Find where the given text appears and provide that cell's center as (x, y) coordinate. 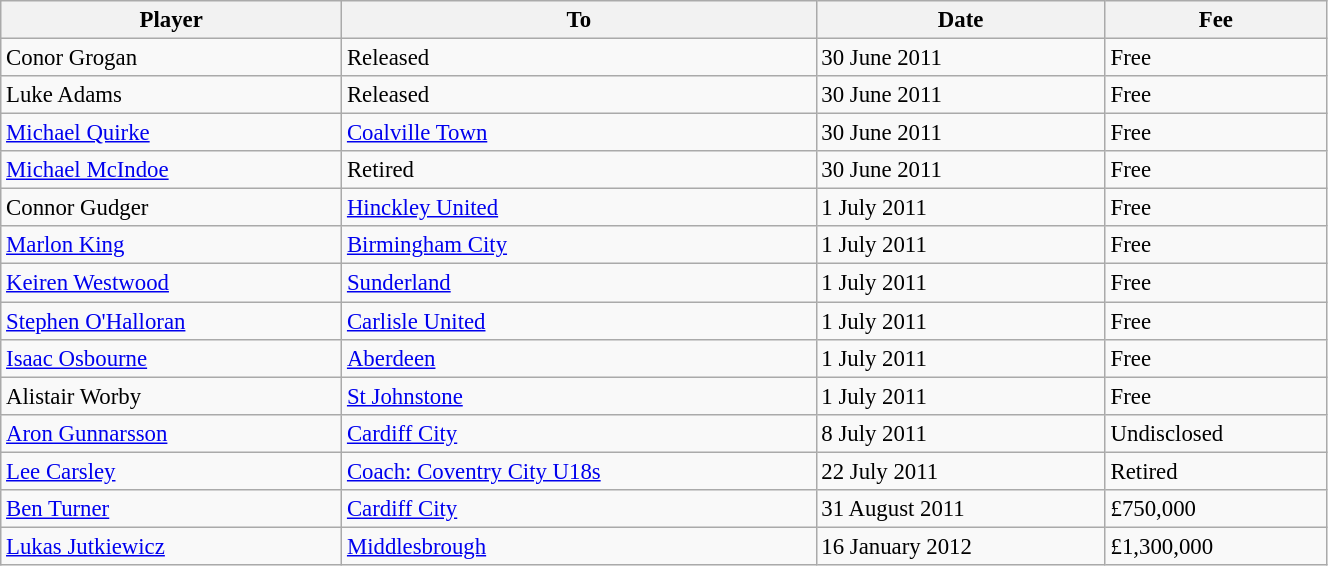
£1,300,000 (1216, 546)
Carlisle United (579, 321)
Connor Gudger (172, 208)
Date (960, 20)
Fee (1216, 20)
16 January 2012 (960, 546)
Coach: Coventry City U18s (579, 471)
Sunderland (579, 283)
Keiren Westwood (172, 283)
Michael McIndoe (172, 170)
Isaac Osbourne (172, 358)
Luke Adams (172, 95)
31 August 2011 (960, 509)
Player (172, 20)
Conor Grogan (172, 58)
Marlon King (172, 245)
Birmingham City (579, 245)
Undisclosed (1216, 433)
Coalville Town (579, 133)
22 July 2011 (960, 471)
Aberdeen (579, 358)
8 July 2011 (960, 433)
Middlesbrough (579, 546)
Stephen O'Halloran (172, 321)
Alistair Worby (172, 396)
Michael Quirke (172, 133)
Lukas Jutkiewicz (172, 546)
£750,000 (1216, 509)
Lee Carsley (172, 471)
Hinckley United (579, 208)
To (579, 20)
Ben Turner (172, 509)
Aron Gunnarsson (172, 433)
St Johnstone (579, 396)
